Capture the cell that displays the provided text and extract its (x, y) central coordinate. 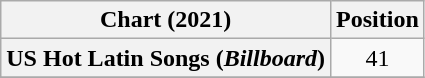
41 (378, 58)
Chart (2021) (166, 20)
Position (378, 20)
US Hot Latin Songs (Billboard) (166, 58)
